Scan for the cell matching the given text and deliver its (x, y) coordinate at center. 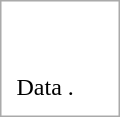
Data . (46, 86)
